Scan for the cell matching the given text and deliver its [x, y] coordinate at center. 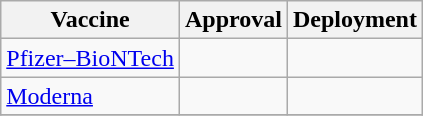
Vaccine [90, 20]
Deployment [354, 20]
Moderna [90, 96]
Approval [233, 20]
Pfizer–BioNTech [90, 58]
